Search for the cell housing the specified text and yield its [x, y] center coordinate. 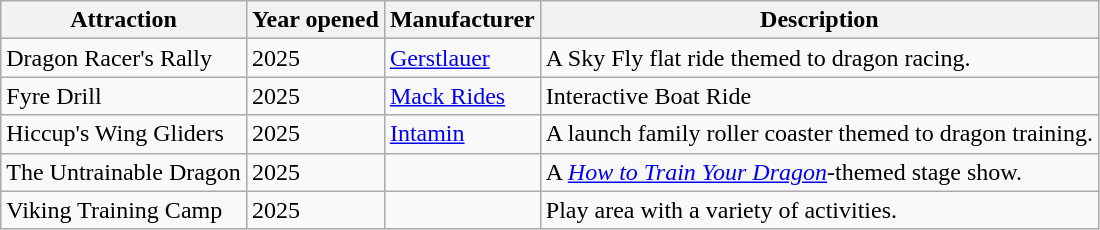
Fyre Drill [124, 96]
Mack Rides [462, 96]
A launch family roller coaster themed to dragon training. [819, 134]
Hiccup's Wing Gliders [124, 134]
Viking Training Camp [124, 210]
Description [819, 20]
Year opened [315, 20]
Play area with a variety of activities. [819, 210]
Interactive Boat Ride [819, 96]
The Untrainable Dragon [124, 172]
Dragon Racer's Rally [124, 58]
A Sky Fly flat ride themed to dragon racing. [819, 58]
A How to Train Your Dragon-themed stage show. [819, 172]
Gerstlauer [462, 58]
Attraction [124, 20]
Intamin [462, 134]
Manufacturer [462, 20]
